Return the (x, y) coordinate for the center point of the cell that contains the specified text.  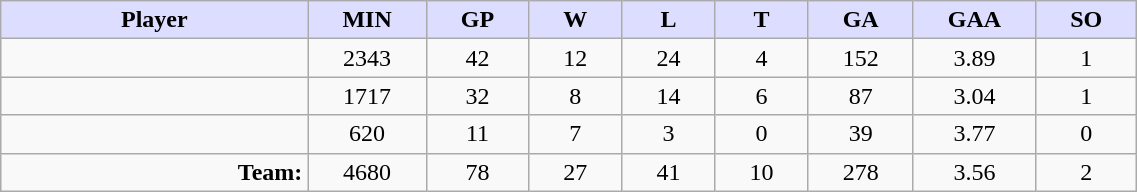
78 (477, 172)
2 (1086, 172)
1717 (367, 96)
3.56 (974, 172)
12 (576, 58)
4680 (367, 172)
42 (477, 58)
3.04 (974, 96)
39 (860, 134)
152 (860, 58)
24 (668, 58)
620 (367, 134)
2343 (367, 58)
GAA (974, 20)
Team: (154, 172)
41 (668, 172)
4 (762, 58)
3 (668, 134)
11 (477, 134)
T (762, 20)
3.89 (974, 58)
10 (762, 172)
87 (860, 96)
14 (668, 96)
W (576, 20)
7 (576, 134)
3.77 (974, 134)
L (668, 20)
Player (154, 20)
MIN (367, 20)
32 (477, 96)
6 (762, 96)
8 (576, 96)
GP (477, 20)
GA (860, 20)
27 (576, 172)
SO (1086, 20)
278 (860, 172)
